Capture the cell that displays the provided text and extract its (x, y) central coordinate. 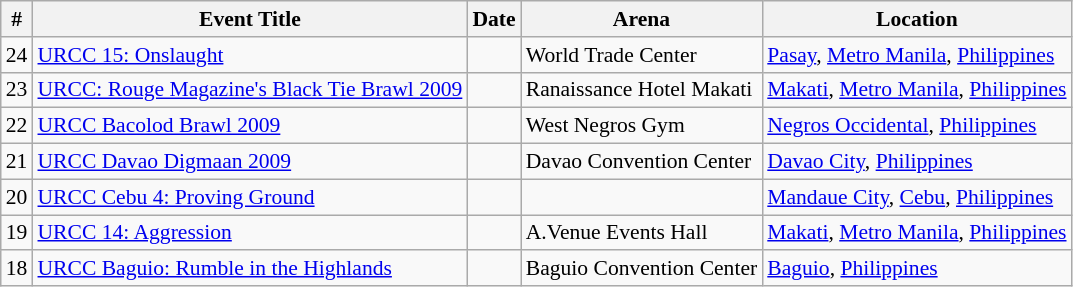
Mandaue City, Cebu, Philippines (916, 197)
Baguio Convention Center (642, 269)
Location (916, 19)
A.Venue Events Hall (642, 233)
URCC: Rouge Magazine's Black Tie Brawl 2009 (250, 90)
Davao Convention Center (642, 162)
World Trade Center (642, 55)
24 (17, 55)
Davao City, Philippines (916, 162)
20 (17, 197)
Baguio, Philippines (916, 269)
Arena (642, 19)
Negros Occidental, Philippines (916, 126)
URCC Baguio: Rumble in the Highlands (250, 269)
URCC Bacolod Brawl 2009 (250, 126)
URCC Cebu 4: Proving Ground (250, 197)
23 (17, 90)
18 (17, 269)
URCC 15: Onslaught (250, 55)
21 (17, 162)
Pasay, Metro Manila, Philippines (916, 55)
Date (494, 19)
URCC Davao Digmaan 2009 (250, 162)
West Negros Gym (642, 126)
Event Title (250, 19)
Ranaissance Hotel Makati (642, 90)
19 (17, 233)
22 (17, 126)
URCC 14: Aggression (250, 233)
# (17, 19)
